Scan for the cell matching the given text and deliver its [x, y] coordinate at center. 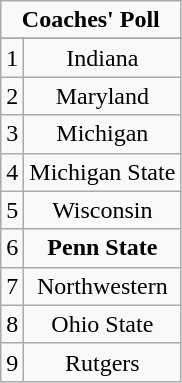
Ohio State [102, 324]
1 [12, 58]
Indiana [102, 58]
7 [12, 286]
4 [12, 172]
Wisconsin [102, 210]
Northwestern [102, 286]
3 [12, 134]
Rutgers [102, 362]
Michigan State [102, 172]
5 [12, 210]
Penn State [102, 248]
9 [12, 362]
Maryland [102, 96]
Michigan [102, 134]
6 [12, 248]
Coaches' Poll [91, 20]
8 [12, 324]
2 [12, 96]
